Locate the cell with the specified text and output its [x, y] center coordinate. 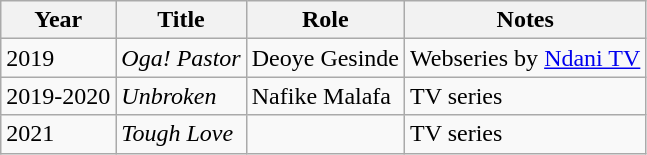
Deoye Gesinde [325, 58]
Unbroken [181, 96]
Year [58, 20]
Webseries by Ndani TV [526, 58]
2019-2020 [58, 96]
Oga! Pastor [181, 58]
Notes [526, 20]
2021 [58, 134]
2019 [58, 58]
Nafike Malafa [325, 96]
Role [325, 20]
Title [181, 20]
Tough Love [181, 134]
